For the text-containing cell, return its midpoint in (x, y) coordinate format. 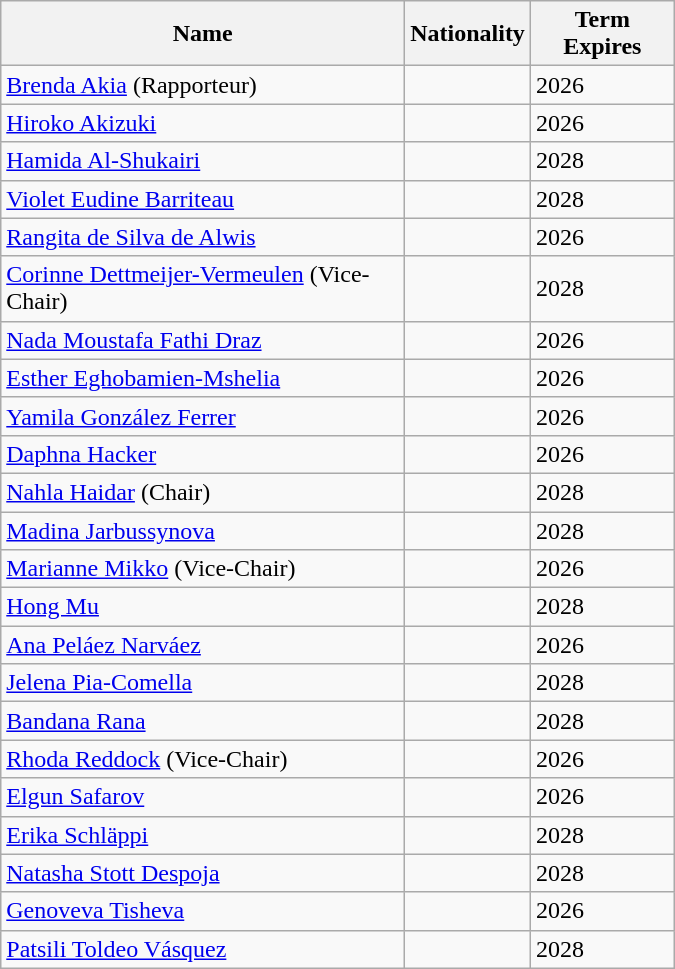
Genoveva Tisheva (203, 911)
Corinne Dettmeijer-Vermeulen (Vice-Chair) (203, 288)
Elgun Safarov (203, 797)
Hiroko Akizuki (203, 123)
Nada Moustafa Fathi Draz (203, 340)
Jelena Pia-Comella (203, 683)
Brenda Akia (Rapporteur) (203, 85)
Bandana Rana (203, 721)
Hong Mu (203, 607)
Nahla Haidar (Chair) (203, 492)
Rangita de Silva de Alwis (203, 237)
Daphna Hacker (203, 454)
Yamila González Ferrer (203, 416)
Violet Eudine Barriteau (203, 199)
Name (203, 34)
Nationality (468, 34)
Esther Eghobamien-Mshelia (203, 378)
Natasha Stott Despoja (203, 873)
Patsili Toldeo Vásquez (203, 949)
Rhoda Reddock (Vice-Chair) (203, 759)
Erika Schläppi (203, 835)
Hamida Al-Shukairi (203, 161)
Term Expires (602, 34)
Ana Peláez Narváez (203, 645)
Marianne Mikko (Vice-Chair) (203, 569)
Madina Jarbussynova (203, 531)
